Scan for the cell matching the given text and deliver its (x, y) coordinate at center. 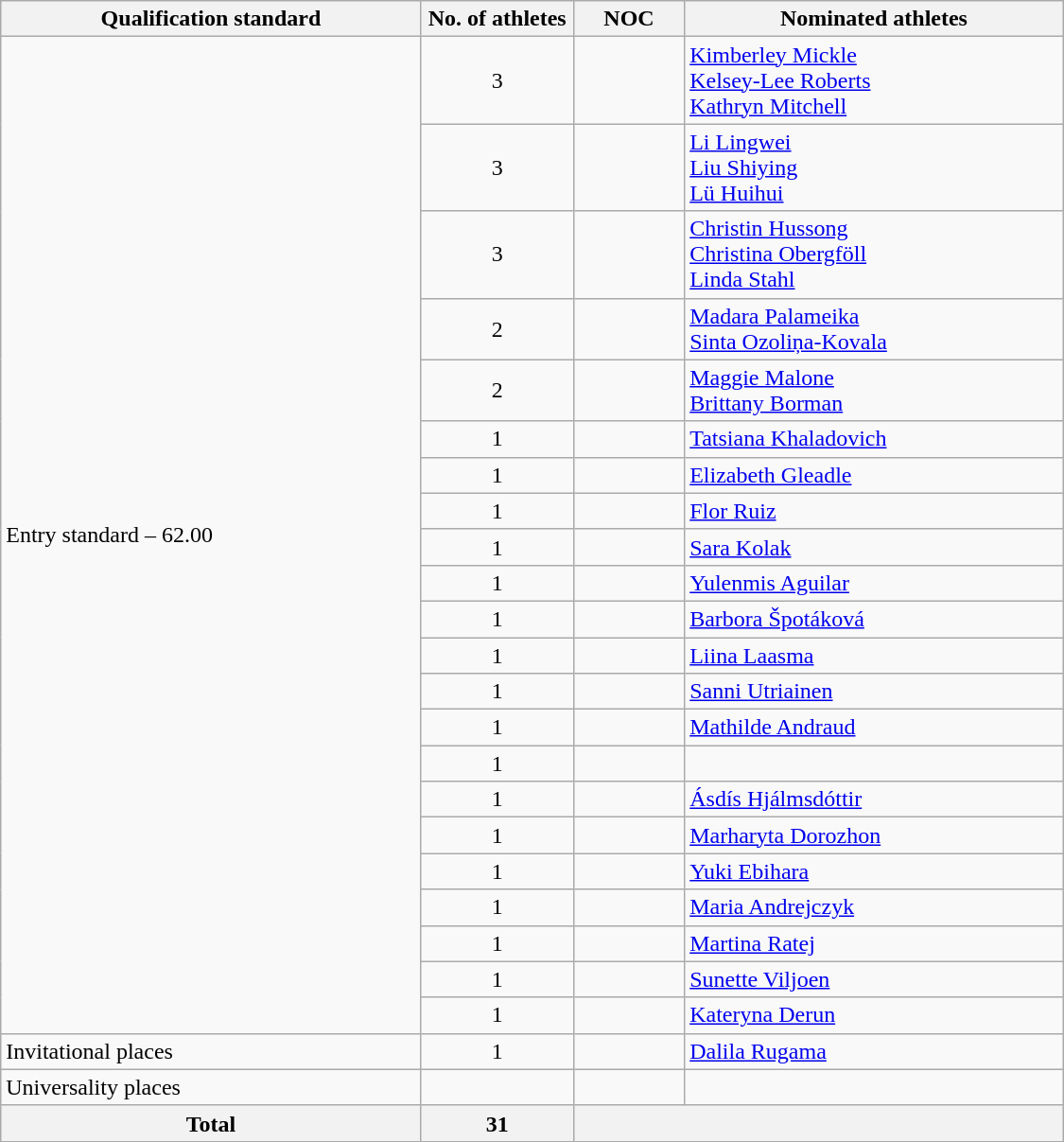
Sunette Viljoen (874, 979)
NOC (628, 19)
Mathilde Andraud (874, 728)
Sanni Utriainen (874, 692)
No. of athletes (497, 19)
Sara Kolak (874, 547)
Entry standard – 62.00 (211, 536)
Maggie MaloneBrittany Borman (874, 390)
Nominated athletes (874, 19)
31 (497, 1123)
Flor Ruiz (874, 511)
Dalila Rugama (874, 1051)
Maria Andrejczyk (874, 907)
Madara PalameikaSinta Ozoliņa-Kovala (874, 329)
Elizabeth Gleadle (874, 475)
Qualification standard (211, 19)
Universality places (211, 1087)
Kateryna Derun (874, 1015)
Yuki Ebihara (874, 871)
Marharyta Dorozhon (874, 835)
Kimberley MickleKelsey-Lee RobertsKathryn Mitchell (874, 80)
Li LingweiLiu ShiyingLü Huihui (874, 167)
Yulenmis Aguilar (874, 583)
Ásdís Hjálmsdóttir (874, 799)
Christin HussongChristina ObergföllLinda Stahl (874, 255)
Liina Laasma (874, 656)
Total (211, 1123)
Tatsiana Khaladovich (874, 439)
Martina Ratej (874, 943)
Invitational places (211, 1051)
Barbora Špotáková (874, 619)
